Search for the cell housing the specified text and yield its (x, y) center coordinate. 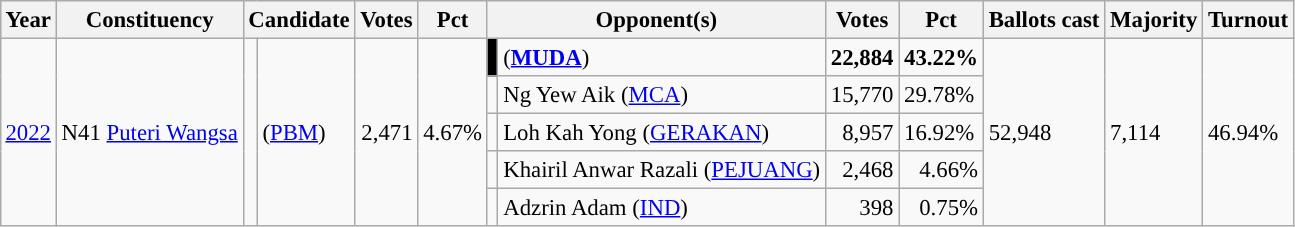
Constituency (150, 20)
Candidate (299, 20)
Ng Yew Aik (MCA) (662, 95)
7,114 (1154, 132)
29.78% (942, 95)
398 (862, 208)
Adzrin Adam (IND) (662, 208)
46.94% (1248, 132)
Turnout (1248, 20)
43.22% (942, 57)
52,948 (1044, 132)
Khairil Anwar Razali (PEJUANG) (662, 170)
0.75% (942, 208)
Majority (1154, 20)
15,770 (862, 95)
Ballots cast (1044, 20)
Year (28, 20)
22,884 (862, 57)
16.92% (942, 133)
4.67% (452, 132)
Loh Kah Yong (GERAKAN) (662, 133)
8,957 (862, 133)
4.66% (942, 170)
2,471 (386, 132)
2022 (28, 132)
2,468 (862, 170)
Opponent(s) (656, 20)
(MUDA) (662, 57)
(PBM) (306, 132)
N41 Puteri Wangsa (150, 132)
